Locate the cell with the specified text and output its [x, y] center coordinate. 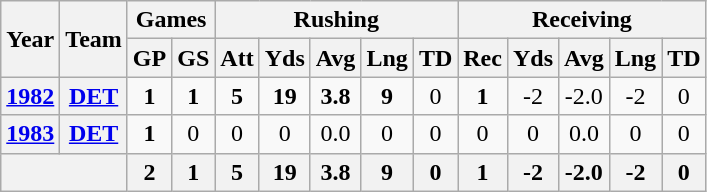
2 [149, 172]
Games [170, 20]
Rec [483, 58]
1983 [30, 134]
GS [194, 58]
Team [94, 39]
Year [30, 39]
Receiving [582, 20]
Rushing [336, 20]
Att [237, 58]
GP [149, 58]
1982 [30, 96]
